Scan for the cell matching the given text and deliver its (X, Y) coordinate at center. 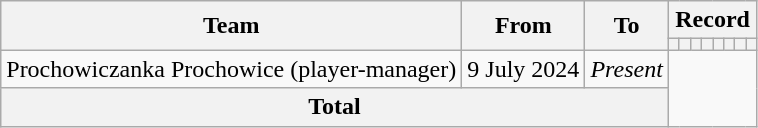
From (524, 26)
Record (712, 20)
Present (626, 69)
To (626, 26)
9 July 2024 (524, 69)
Prochowiczanka Prochowice (player-manager) (232, 69)
Team (232, 26)
Total (335, 107)
